Determine the [X, Y] coordinate at the center of the cell enclosing the given text.  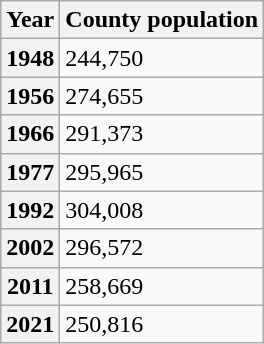
1956 [30, 96]
2002 [30, 248]
2011 [30, 286]
1992 [30, 210]
258,669 [162, 286]
296,572 [162, 248]
244,750 [162, 58]
Year [30, 20]
County population [162, 20]
2021 [30, 324]
250,816 [162, 324]
274,655 [162, 96]
1966 [30, 134]
1977 [30, 172]
304,008 [162, 210]
291,373 [162, 134]
1948 [30, 58]
295,965 [162, 172]
